Locate the cell with the specified text and output its (x, y) center coordinate. 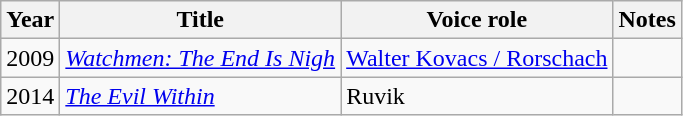
2009 (30, 58)
2014 (30, 96)
Watchmen: The End Is Nigh (200, 58)
Ruvik (477, 96)
Year (30, 20)
Walter Kovacs / Rorschach (477, 58)
The Evil Within (200, 96)
Voice role (477, 20)
Title (200, 20)
Notes (647, 20)
